Provide the (X, Y) coordinate of the cell's center where the given text is located.  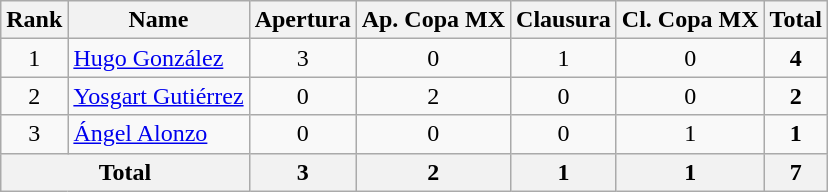
Name (158, 20)
Cl. Copa MX (690, 20)
Clausura (564, 20)
Hugo González (158, 58)
Ángel Alonzo (158, 134)
7 (796, 172)
Yosgart Gutiérrez (158, 96)
Ap. Copa MX (433, 20)
Apertura (302, 20)
4 (796, 58)
Rank (34, 20)
